For the text-containing cell, return its midpoint in [x, y] coordinate format. 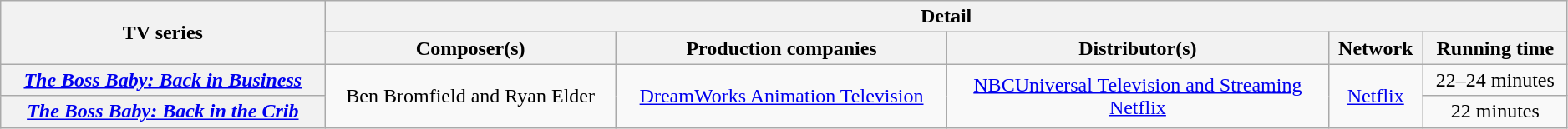
NBCUniversal Television and StreamingNetflix [1138, 96]
The Boss Baby: Back in the Crib [163, 112]
Detail [946, 17]
Production companies [781, 48]
Running time [1495, 48]
Network [1375, 48]
The Boss Baby: Back in Business [163, 80]
TV series [163, 32]
22 minutes [1495, 112]
DreamWorks Animation Television [781, 96]
Distributor(s) [1138, 48]
Composer(s) [471, 48]
22–24 minutes [1495, 80]
Ben Bromfield and Ryan Elder [471, 96]
Netflix [1375, 96]
